Find where the given text appears and provide that cell's center as (X, Y) coordinate. 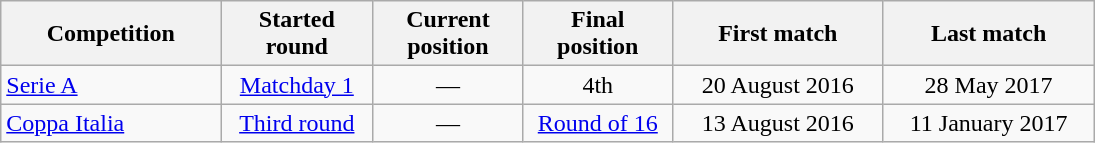
Third round (297, 123)
20 August 2016 (778, 85)
28 May 2017 (988, 85)
Current position (448, 34)
Matchday 1 (297, 85)
Competition (111, 34)
Final position (598, 34)
Round of 16 (598, 123)
11 January 2017 (988, 123)
13 August 2016 (778, 123)
Serie A (111, 85)
First match (778, 34)
Coppa Italia (111, 123)
Last match (988, 34)
4th (598, 85)
Started round (297, 34)
